Identify which cell holds the provided text, then report its (x, y) central coordinate. 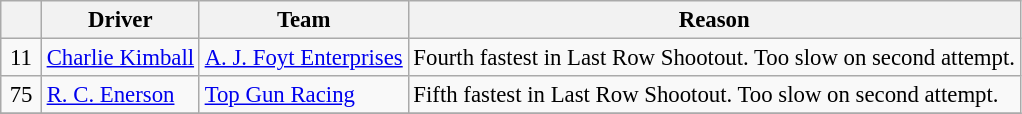
A. J. Foyt Enterprises (304, 58)
Fourth fastest in Last Row Shootout. Too slow on second attempt. (714, 58)
Charlie Kimball (120, 58)
75 (22, 95)
11 (22, 58)
Team (304, 20)
Fifth fastest in Last Row Shootout. Too slow on second attempt. (714, 95)
Top Gun Racing (304, 95)
R. C. Enerson (120, 95)
Driver (120, 20)
Reason (714, 20)
